Extract the [X, Y] coordinate from the center of the cell holding the provided text.  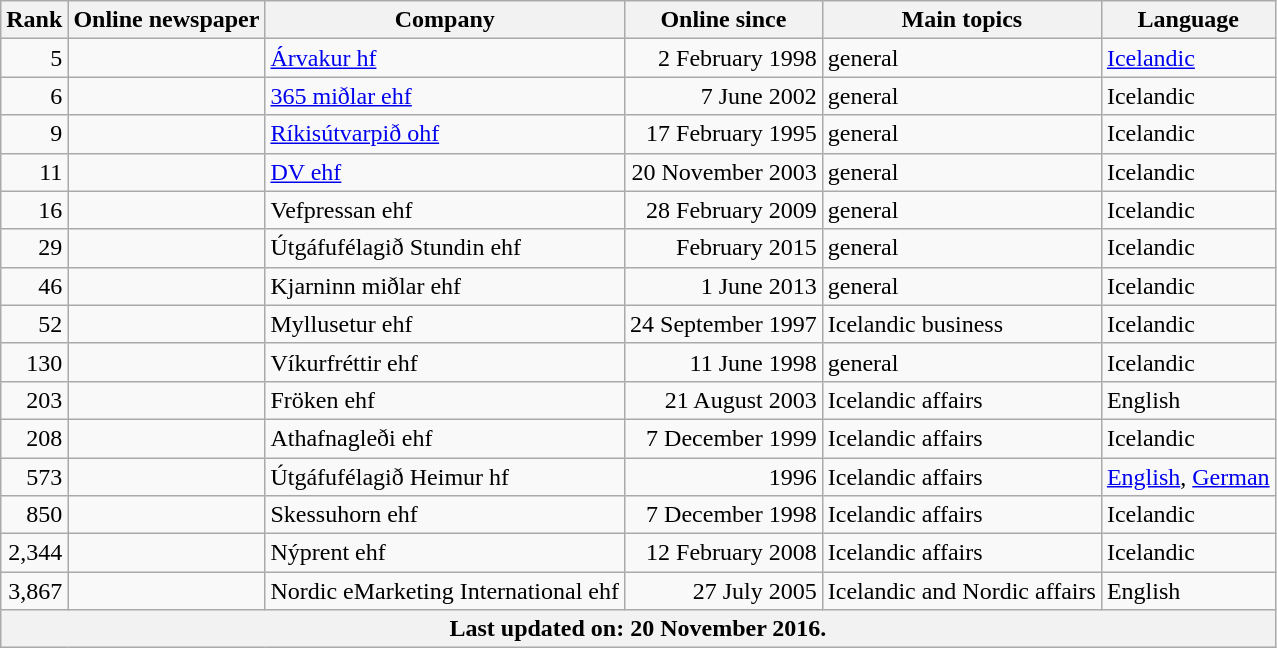
English, German [1188, 477]
Icelandic and Nordic affairs [962, 591]
208 [34, 438]
21 August 2003 [724, 400]
28 February 2009 [724, 210]
1996 [724, 477]
Icelandic business [962, 324]
Rank [34, 20]
11 [34, 172]
Ríkisútvarpið ohf [445, 134]
2,344 [34, 553]
16 [34, 210]
850 [34, 515]
365 miðlar ehf [445, 96]
130 [34, 362]
29 [34, 248]
46 [34, 286]
1 June 2013 [724, 286]
24 September 1997 [724, 324]
Vefpressan ehf [445, 210]
Víkurfréttir ehf [445, 362]
7 December 1999 [724, 438]
Company [445, 20]
Online since [724, 20]
7 December 1998 [724, 515]
7 June 2002 [724, 96]
Last updated on: 20 November 2016. [638, 629]
2 February 1998 [724, 58]
17 February 1995 [724, 134]
DV ehf [445, 172]
Nýprent ehf [445, 553]
Fröken ehf [445, 400]
9 [34, 134]
Myllusetur ehf [445, 324]
Athafnagleði ehf [445, 438]
52 [34, 324]
Language [1188, 20]
6 [34, 96]
Kjarninn miðlar ehf [445, 286]
12 February 2008 [724, 553]
Main topics [962, 20]
February 2015 [724, 248]
573 [34, 477]
27 July 2005 [724, 591]
3,867 [34, 591]
203 [34, 400]
Nordic eMarketing International ehf [445, 591]
Útgáfufélagið Stundin ehf [445, 248]
Online newspaper [166, 20]
11 June 1998 [724, 362]
Útgáfufélagið Heimur hf [445, 477]
Skessuhorn ehf [445, 515]
5 [34, 58]
Árvakur hf [445, 58]
20 November 2003 [724, 172]
